From the cell containing the given text, extract its center point as (x, y) coordinate. 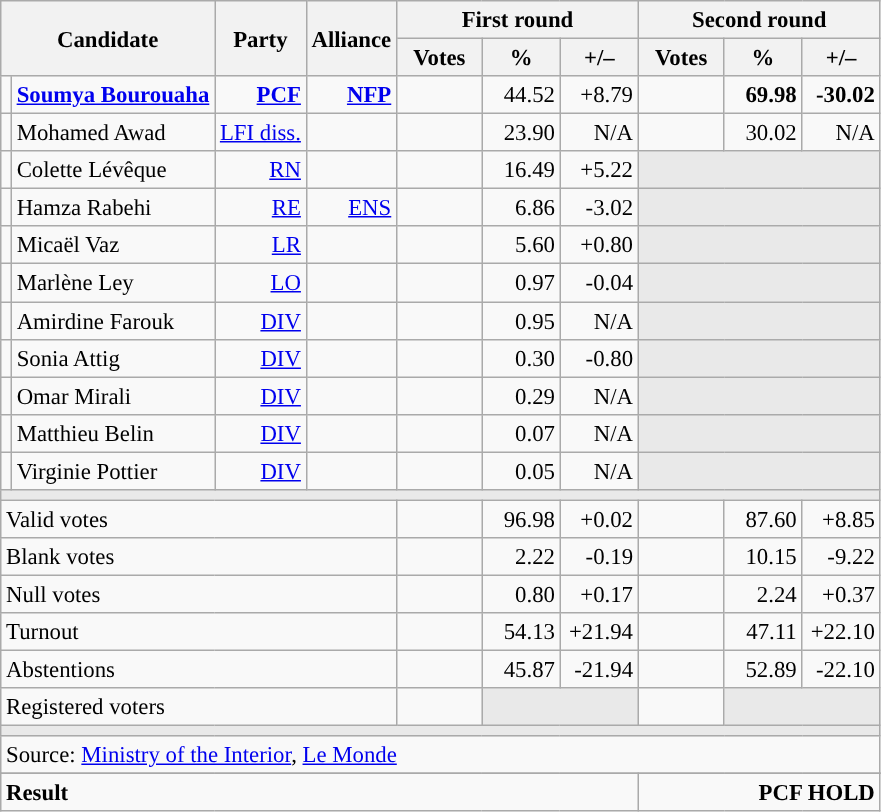
Omar Mirali (112, 396)
6.86 (521, 208)
-9.22 (841, 557)
+0.37 (841, 594)
-3.02 (599, 208)
LFI diss. (261, 133)
0.29 (521, 396)
10.15 (763, 557)
Colette Lévêque (112, 170)
RE (261, 208)
2.24 (763, 594)
Valid votes (199, 519)
ENS (351, 208)
Result (320, 793)
Abstentions (199, 670)
+22.10 (841, 632)
23.90 (521, 133)
47.11 (763, 632)
Hamza Rabehi (112, 208)
PCF HOLD (759, 793)
54.13 (521, 632)
Turnout (199, 632)
0.80 (521, 594)
-22.10 (841, 670)
0.95 (521, 321)
Mohamed Awad (112, 133)
-0.80 (599, 358)
0.97 (521, 283)
30.02 (763, 133)
+21.94 (599, 632)
LO (261, 283)
Marlène Ley (112, 283)
44.52 (521, 95)
0.05 (521, 471)
69.98 (763, 95)
Alliance (351, 38)
Soumya Bourouaha (112, 95)
0.07 (521, 433)
Registered voters (199, 707)
+0.80 (599, 245)
96.98 (521, 519)
-21.94 (599, 670)
52.89 (763, 670)
-30.02 (841, 95)
Party (261, 38)
+0.02 (599, 519)
-0.04 (599, 283)
45.87 (521, 670)
PCF (261, 95)
Candidate (108, 38)
87.60 (763, 519)
Matthieu Belin (112, 433)
Amirdine Farouk (112, 321)
0.30 (521, 358)
16.49 (521, 170)
+8.85 (841, 519)
+5.22 (599, 170)
RN (261, 170)
NFP (351, 95)
LR (261, 245)
+8.79 (599, 95)
First round (518, 20)
Null votes (199, 594)
+0.17 (599, 594)
Source: Ministry of the Interior, Le Monde (440, 755)
Second round (759, 20)
Blank votes (199, 557)
5.60 (521, 245)
2.22 (521, 557)
Micaël Vaz (112, 245)
Virginie Pottier (112, 471)
-0.19 (599, 557)
Sonia Attig (112, 358)
